Locate the cell with the specified text and output its (x, y) center coordinate. 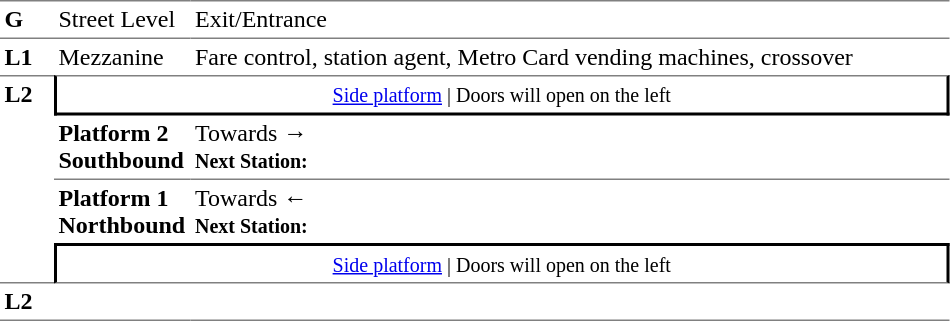
Mezzanine (122, 57)
G (27, 20)
Platform 1Northbound (122, 212)
L2 (27, 179)
Towards ← Next Station: (570, 212)
L1 (27, 57)
Towards → Next Station: (570, 148)
Fare control, station agent, Metro Card vending machines, crossover (570, 57)
Exit/Entrance (570, 20)
Street Level (122, 20)
Platform 2Southbound (122, 148)
